Identify which cell holds the provided text, then report its [X, Y] central coordinate. 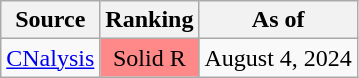
As of [278, 20]
Ranking [150, 20]
Solid R [150, 58]
August 4, 2024 [278, 58]
CNalysis [50, 58]
Source [50, 20]
